Identify which cell holds the provided text, then report its [x, y] central coordinate. 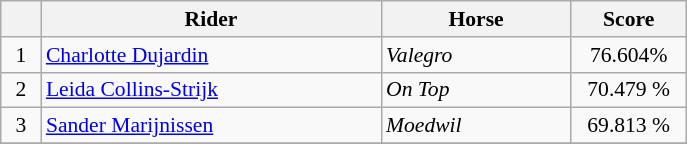
Rider [211, 19]
1 [21, 55]
Valegro [476, 55]
On Top [476, 90]
70.479 % [628, 90]
3 [21, 126]
Leida Collins-Strijk [211, 90]
Charlotte Dujardin [211, 55]
69.813 % [628, 126]
76.604% [628, 55]
Sander Marijnissen [211, 126]
2 [21, 90]
Score [628, 19]
Moedwil [476, 126]
Horse [476, 19]
